Search for the cell housing the specified text and yield its [x, y] center coordinate. 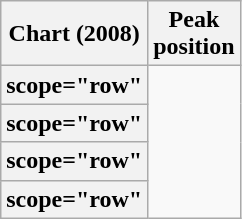
Peakposition [194, 34]
Chart (2008) [74, 34]
